Search for the cell housing the specified text and yield its [x, y] center coordinate. 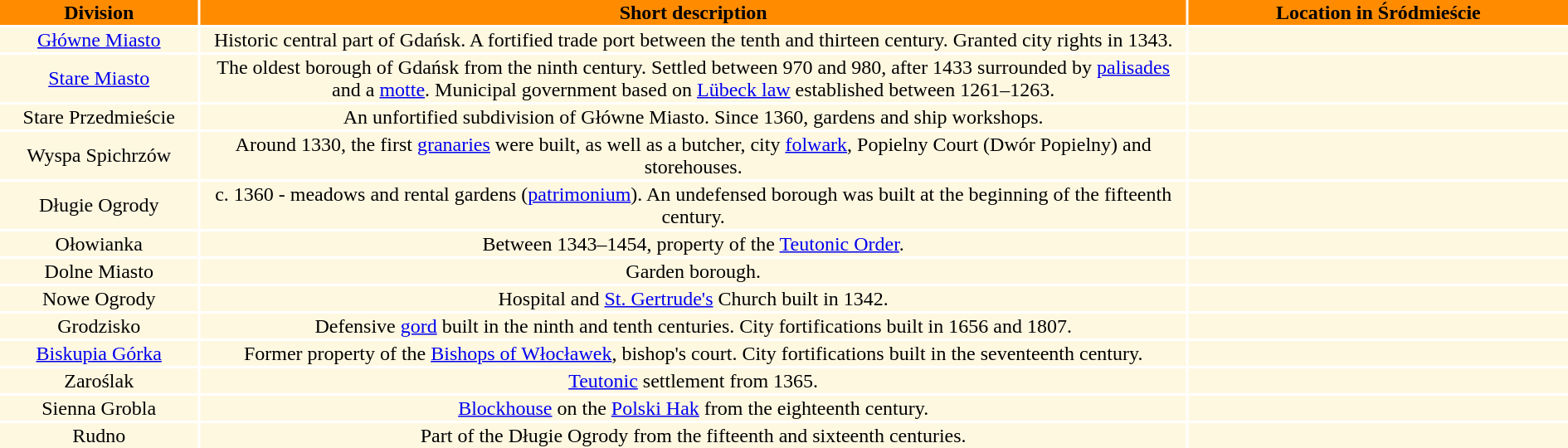
Ołowianka [99, 244]
Zaroślak [99, 381]
Teutonic settlement from 1365. [693, 381]
Around 1330, the first granaries were built, as well as a butcher, city folwark, Popielny Court (Dwór Popielny) and storehouses. [693, 156]
Between 1343–1454, property of the Teutonic Order. [693, 244]
Stare Przedmieście [99, 117]
Dolne Miasto [99, 271]
Defensive gord built in the ninth and tenth centuries. City fortifications built in 1656 and 1807. [693, 326]
Grodzisko [99, 326]
An unfortified subdivision of Główne Miasto. Since 1360, gardens and ship workshops. [693, 117]
Główne Miasto [99, 40]
Former property of the Bishops of Włocławek, bishop's court. City fortifications built in the seventeenth century. [693, 353]
Historic central part of Gdańsk. A fortified trade port between the tenth and thirteen century. Granted city rights in 1343. [693, 40]
Garden borough. [693, 271]
Nowe Ogrody [99, 299]
Hospital and St. Gertrude's Church built in 1342. [693, 299]
Rudno [99, 436]
Wyspa Spichrzów [99, 156]
Part of the Długie Ogrody from the fifteenth and sixteenth centuries. [693, 436]
Location in Śródmieście [1379, 12]
Długie Ogrody [99, 206]
Division [99, 12]
Biskupia Górka [99, 353]
Short description [693, 12]
Blockhouse on the Polski Hak from the eighteenth century. [693, 408]
Sienna Grobla [99, 408]
Stare Miasto [99, 78]
c. 1360 - meadows and rental gardens (patrimonium). An undefensed borough was built at the beginning of the fifteenth century. [693, 206]
